Capture the cell that displays the provided text and extract its [x, y] central coordinate. 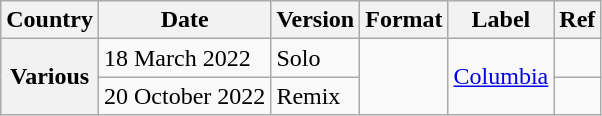
Version [316, 20]
Date [184, 20]
Label [501, 20]
Solo [316, 58]
Format [404, 20]
Ref [578, 20]
Country [50, 20]
Various [50, 77]
18 March 2022 [184, 58]
Columbia [501, 77]
20 October 2022 [184, 96]
Remix [316, 96]
